For the text-containing cell, return its midpoint in (x, y) coordinate format. 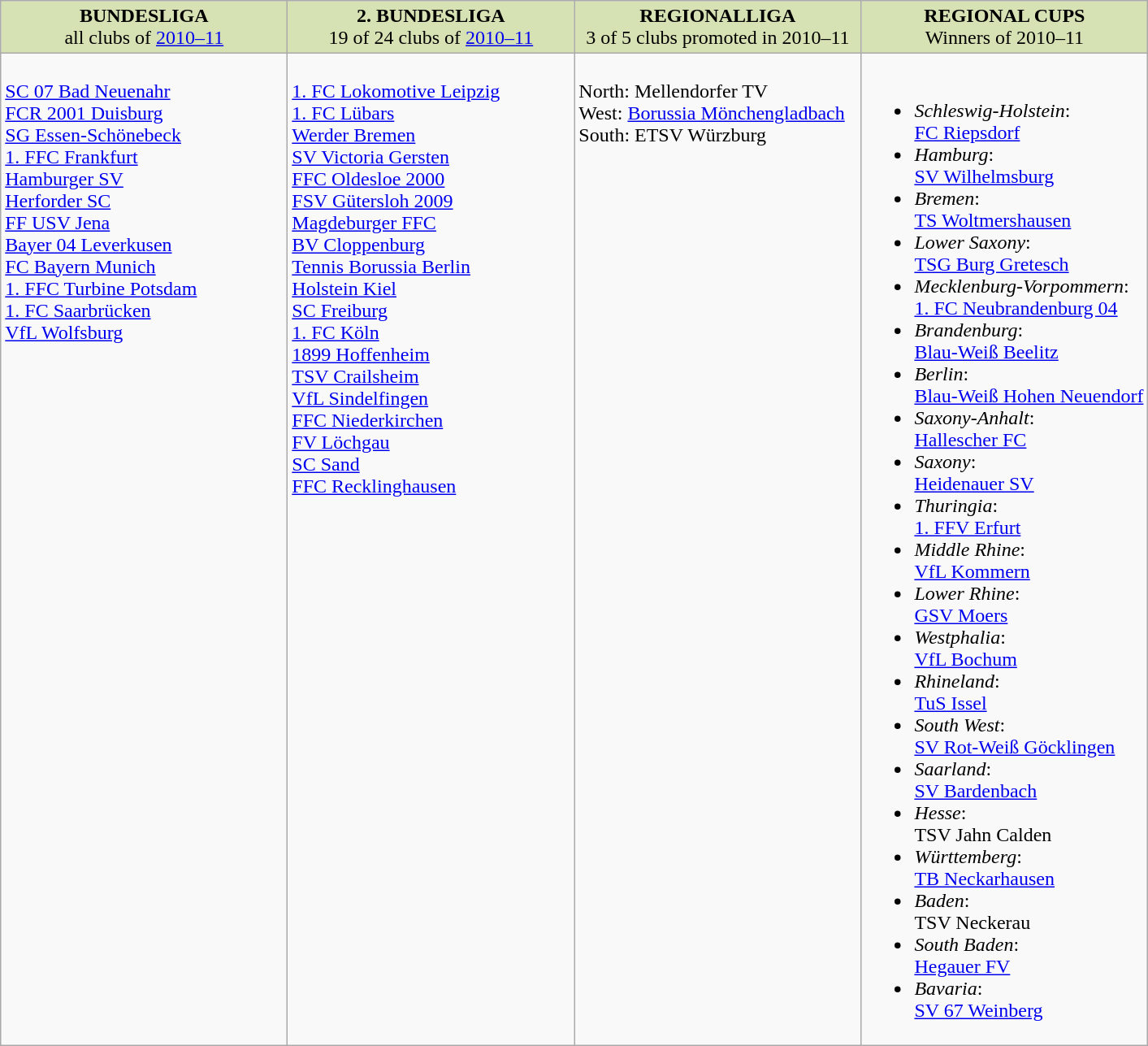
2. BUNDESLIGA19 of 24 clubs of 2010–11 (431, 28)
North: Mellendorfer TVWest: Borussia MönchengladbachSouth: ETSV Würzburg (718, 549)
REGIONAL CUPSWinners of 2010–11 (1004, 28)
REGIONALLIGA 3 of 5 clubs promoted in 2010–11 (718, 28)
BUNDESLIGAall clubs of 2010–11 (145, 28)
